From the cell containing the given text, extract its center point as (X, Y) coordinate. 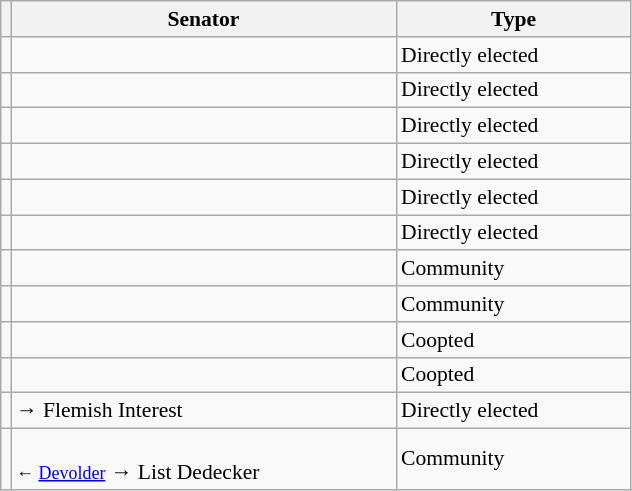
Senator (204, 19)
Type (514, 19)
← Devolder → List Dedecker (204, 460)
→ Flemish Interest (204, 411)
